Detect which cell encompasses the target text, then output its [X, Y] center coordinate. 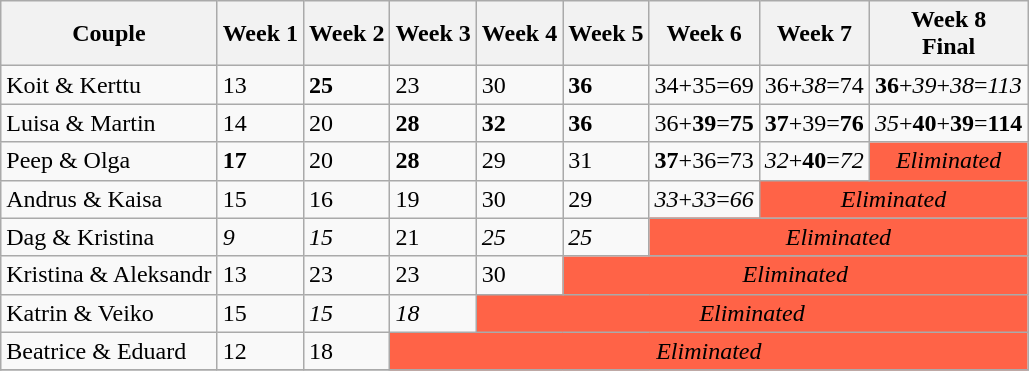
Week 4 [519, 34]
Week 5 [606, 34]
34+35=69 [704, 85]
21 [433, 237]
14 [260, 123]
Koit & Kerttu [109, 85]
37+39=76 [814, 123]
32+40=72 [814, 161]
33+33=66 [704, 199]
Beatrice & Eduard [109, 351]
Couple [109, 34]
Luisa & Martin [109, 123]
36+38=74 [814, 85]
Week 2 [347, 34]
Week 7 [814, 34]
Week 8Final [948, 34]
Week 1 [260, 34]
12 [260, 351]
16 [347, 199]
Katrin & Veiko [109, 313]
37+36=73 [704, 161]
Week 3 [433, 34]
Week 6 [704, 34]
Dag & Kristina [109, 237]
Kristina & Aleksandr [109, 275]
9 [260, 237]
36+39=75 [704, 123]
31 [606, 161]
17 [260, 161]
36+39+38=113 [948, 85]
Andrus & Kaisa [109, 199]
19 [433, 199]
32 [519, 123]
Peep & Olga [109, 161]
35+40+39=114 [948, 123]
